Determine the [x, y] coordinate at the center of the cell enclosing the given text.  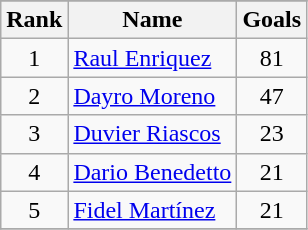
23 [272, 134]
Dayro Moreno [152, 96]
Duvier Riascos [152, 134]
Goals [272, 20]
5 [34, 210]
2 [34, 96]
Fidel Martínez [152, 210]
81 [272, 58]
4 [34, 172]
Dario Benedetto [152, 172]
1 [34, 58]
Rank [34, 20]
Name [152, 20]
3 [34, 134]
47 [272, 96]
Raul Enriquez [152, 58]
